Return (x, y) of the center of cell containing provided text 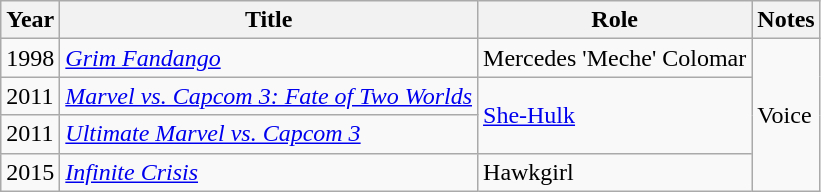
Marvel vs. Capcom 3: Fate of Two Worlds (269, 96)
Title (269, 20)
Infinite Crisis (269, 172)
Voice (786, 115)
1998 (30, 58)
Notes (786, 20)
She-Hulk (615, 115)
Hawkgirl (615, 172)
Mercedes 'Meche' Colomar (615, 58)
Role (615, 20)
Grim Fandango (269, 58)
2015 (30, 172)
Ultimate Marvel vs. Capcom 3 (269, 134)
Year (30, 20)
